Detect which cell encompasses the target text, then output its (X, Y) center coordinate. 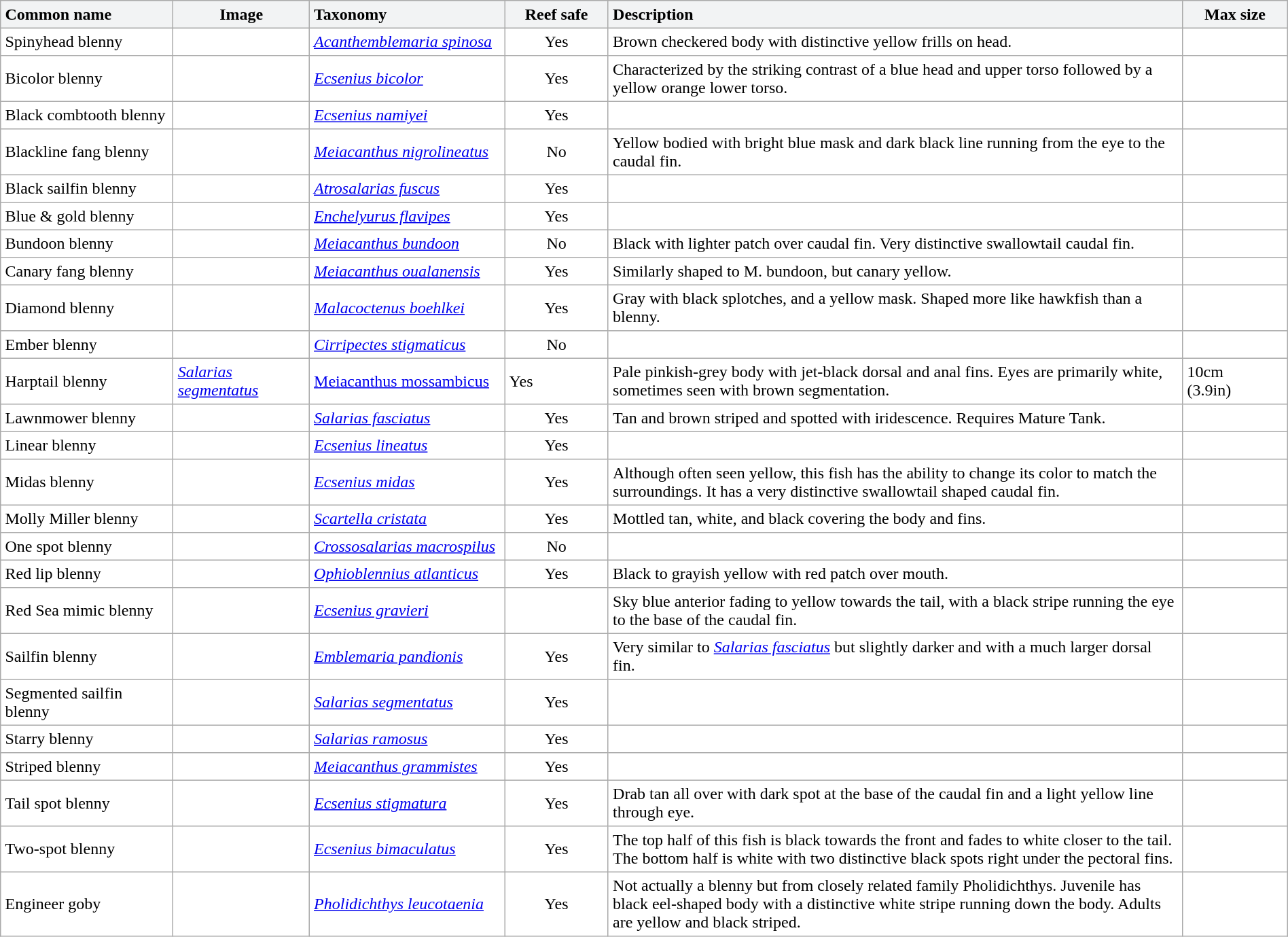
Segmented sailfin blenny (87, 703)
Sailfin blenny (87, 656)
Ecsenius midas (407, 482)
Mottled tan, white, and black covering the body and fins. (895, 518)
10cm(3.9in) (1235, 381)
Cirripectes stigmaticus (407, 344)
Crossosalarias macrospilus (407, 546)
Ecsenius bimaculatus (407, 849)
Salarias ramosus (407, 739)
Salarias fasciatus (407, 418)
Ecsenius gravieri (407, 611)
Diamond blenny (87, 308)
Gray with black splotches, and a yellow mask. Shaped more like hawkfish than a blenny. (895, 308)
Acanthemblemaria spinosa (407, 41)
Emblemaria pandionis (407, 656)
Spinyhead blenny (87, 41)
Two-spot blenny (87, 849)
Pale pinkish-grey body with jet-black dorsal and anal fins. Eyes are primarily white, sometimes seen with brown segmentation. (895, 381)
Description (895, 14)
One spot blenny (87, 546)
Reef safe (556, 14)
Meiacanthus grammistes (407, 766)
Ecsenius lineatus (407, 445)
Linear blenny (87, 445)
Engineer goby (87, 904)
Red lip blenny (87, 573)
Meiacanthus mossambicus (407, 381)
Ecsenius bicolor (407, 79)
Harptail blenny (87, 381)
Bicolor blenny (87, 79)
Meiacanthus bundoon (407, 243)
Ecsenius namiyei (407, 115)
Yellow bodied with bright blue mask and dark black line running from the eye to the caudal fin. (895, 152)
Image (241, 14)
Brown checkered body with distinctive yellow frills on head. (895, 41)
Scartella cristata (407, 518)
Striped blenny (87, 766)
Black with lighter patch over caudal fin. Very distinctive swallowtail caudal fin. (895, 243)
Pholidichthys leucotaenia (407, 904)
Meiacanthus oualanensis (407, 271)
Taxonomy (407, 14)
Bundoon blenny (87, 243)
Molly Miller blenny (87, 518)
Lawnmower blenny (87, 418)
Enchelyurus flavipes (407, 216)
Drab tan all over with dark spot at the base of the caudal fin and a light yellow line through eye. (895, 803)
Blackline fang blenny (87, 152)
Black to grayish yellow with red patch over mouth. (895, 573)
Red Sea mimic blenny (87, 611)
Blue & gold blenny (87, 216)
Black combtooth blenny (87, 115)
Starry blenny (87, 739)
Characterized by the striking contrast of a blue head and upper torso followed by a yellow orange lower torso. (895, 79)
Canary fang blenny (87, 271)
Ember blenny (87, 344)
Malacoctenus boehlkei (407, 308)
Very similar to Salarias fasciatus but slightly darker and with a much larger dorsal fin. (895, 656)
Max size (1235, 14)
Atrosalarias fuscus (407, 188)
Meiacanthus nigrolineatus (407, 152)
Black sailfin blenny (87, 188)
Similarly shaped to M. bundoon, but canary yellow. (895, 271)
Sky blue anterior fading to yellow towards the tail, with a black stripe running the eye to the base of the caudal fin. (895, 611)
Tan and brown striped and spotted with iridescence. Requires Mature Tank. (895, 418)
Common name (87, 14)
Tail spot blenny (87, 803)
Ecsenius stigmatura (407, 803)
Midas blenny (87, 482)
Ophioblennius atlanticus (407, 573)
